Determine the (X, Y) coordinate at the center of the cell enclosing the given text.  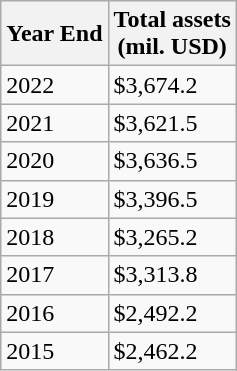
$3,313.8 (172, 275)
$2,462.2 (172, 351)
Year End (54, 34)
2015 (54, 351)
2018 (54, 237)
$2,492.2 (172, 313)
2021 (54, 123)
$3,674.2 (172, 85)
$3,636.5 (172, 161)
2019 (54, 199)
$3,396.5 (172, 199)
2017 (54, 275)
2022 (54, 85)
2020 (54, 161)
$3,265.2 (172, 237)
$3,621.5 (172, 123)
2016 (54, 313)
Total assets(mil. USD) (172, 34)
